Find where the given text appears and provide that cell's center as (x, y) coordinate. 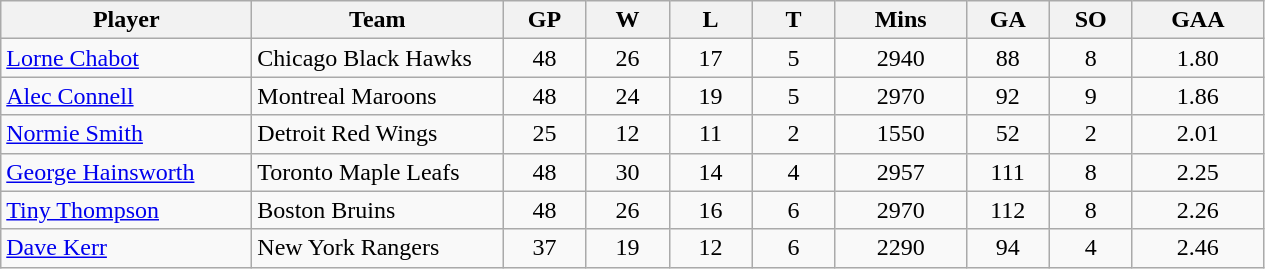
52 (1008, 134)
112 (1008, 210)
2.26 (1198, 210)
GA (1008, 20)
30 (628, 172)
T (794, 20)
16 (710, 210)
GP (544, 20)
Detroit Red Wings (378, 134)
1.80 (1198, 58)
17 (710, 58)
94 (1008, 248)
1550 (900, 134)
37 (544, 248)
2.25 (1198, 172)
New York Rangers (378, 248)
1.86 (1198, 96)
24 (628, 96)
88 (1008, 58)
2290 (900, 248)
2940 (900, 58)
Mins (900, 20)
111 (1008, 172)
Lorne Chabot (126, 58)
14 (710, 172)
2.01 (1198, 134)
Alec Connell (126, 96)
L (710, 20)
Chicago Black Hawks (378, 58)
Player (126, 20)
2957 (900, 172)
Tiny Thompson (126, 210)
Toronto Maple Leafs (378, 172)
Dave Kerr (126, 248)
Team (378, 20)
SO (1090, 20)
92 (1008, 96)
9 (1090, 96)
Boston Bruins (378, 210)
11 (710, 134)
GAA (1198, 20)
2.46 (1198, 248)
Montreal Maroons (378, 96)
25 (544, 134)
W (628, 20)
Normie Smith (126, 134)
George Hainsworth (126, 172)
